From the cell containing the given text, extract its center point as (x, y) coordinate. 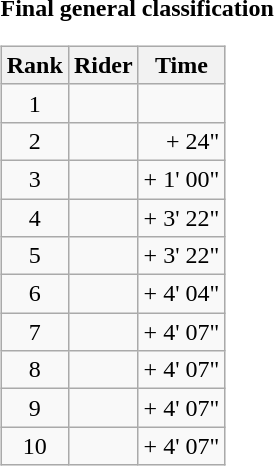
Time (182, 65)
7 (34, 332)
Rider (103, 65)
+ 4' 04" (182, 294)
8 (34, 370)
1 (34, 103)
6 (34, 294)
+ 1' 00" (182, 179)
2 (34, 141)
9 (34, 408)
5 (34, 256)
+ 24" (182, 141)
3 (34, 179)
4 (34, 217)
Rank (34, 65)
10 (34, 446)
